For the text-containing cell, return its midpoint in [X, Y] coordinate format. 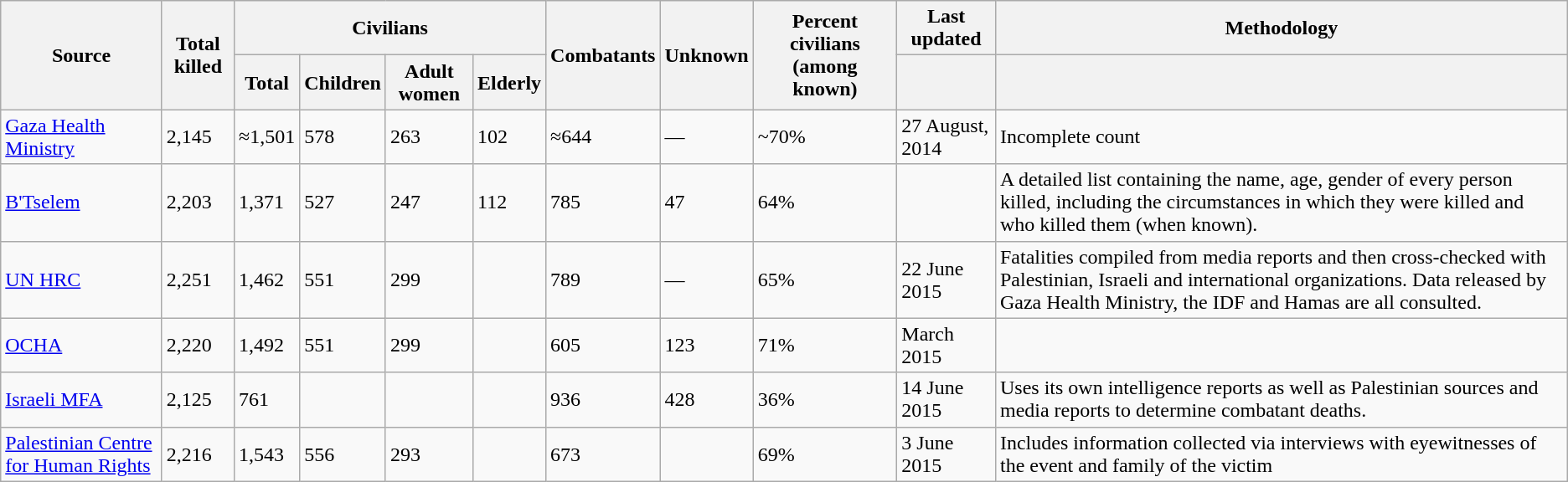
1,462 [266, 279]
B'Tselem [81, 203]
27 August, 2014 [946, 137]
Total killed [198, 55]
Civilians [389, 28]
Gaza Health Ministry [81, 137]
428 [707, 400]
Source [81, 55]
Methodology [1282, 28]
Unknown [707, 55]
761 [266, 400]
2,220 [198, 345]
47 [707, 203]
Elderly [509, 82]
2,145 [198, 137]
Combatants [603, 55]
Percent civilians (among known) [825, 55]
112 [509, 203]
≈1,501 [266, 137]
2,125 [198, 400]
673 [603, 454]
102 [509, 137]
Children [343, 82]
Last updated [946, 28]
Palestinian Centre for Human Rights [81, 454]
527 [343, 203]
Uses its own intelligence reports as well as Palestinian sources and media reports to determine combatant deaths. [1282, 400]
247 [429, 203]
64% [825, 203]
OCHA [81, 345]
578 [343, 137]
Israeli MFA [81, 400]
~70% [825, 137]
605 [603, 345]
785 [603, 203]
UN HRC [81, 279]
293 [429, 454]
2,251 [198, 279]
Total [266, 82]
≈644 [603, 137]
14 June 2015 [946, 400]
1,543 [266, 454]
Incomplete count [1282, 137]
March 2015 [946, 345]
1,371 [266, 203]
Includes information collected via interviews with eyewitnesses of the event and family of the victim [1282, 454]
3 June 2015 [946, 454]
789 [603, 279]
2,216 [198, 454]
556 [343, 454]
69% [825, 454]
2,203 [198, 203]
1,492 [266, 345]
Adult women [429, 82]
22 June 2015 [946, 279]
936 [603, 400]
36% [825, 400]
263 [429, 137]
123 [707, 345]
71% [825, 345]
65% [825, 279]
